Determine the [x, y] coordinate at the center of the cell enclosing the given text.  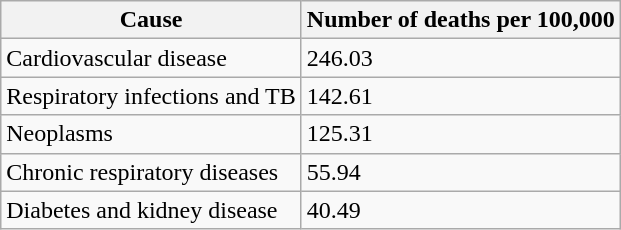
Cardiovascular disease [152, 58]
Diabetes and kidney disease [152, 210]
55.94 [460, 172]
Respiratory infections and TB [152, 96]
Neoplasms [152, 134]
Number of deaths per 100,000 [460, 20]
40.49 [460, 210]
Chronic respiratory diseases [152, 172]
Cause [152, 20]
142.61 [460, 96]
246.03 [460, 58]
125.31 [460, 134]
